For the text-containing cell, return its midpoint in [x, y] coordinate format. 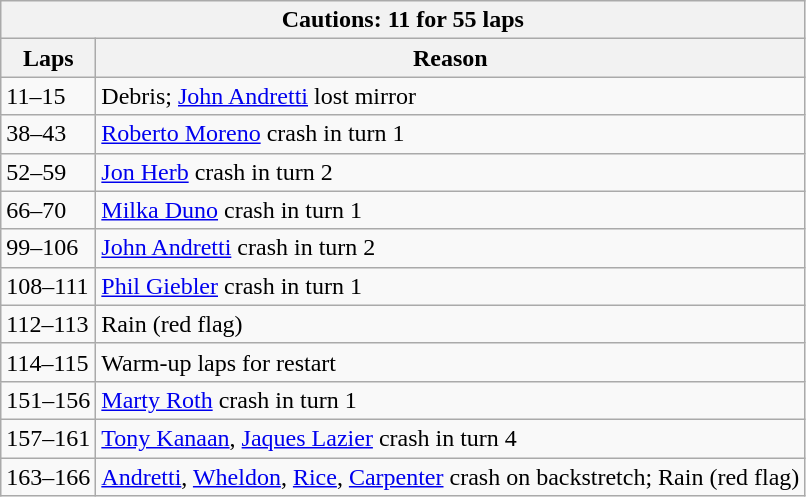
112–113 [48, 324]
52–59 [48, 172]
163–166 [48, 477]
Cautions: 11 for 55 laps [403, 20]
Laps [48, 58]
Tony Kanaan, Jaques Lazier crash in turn 4 [450, 438]
Andretti, Wheldon, Rice, Carpenter crash on backstretch; Rain (red flag) [450, 477]
Debris; John Andretti lost mirror [450, 96]
Milka Duno crash in turn 1 [450, 210]
Reason [450, 58]
John Andretti crash in turn 2 [450, 248]
Jon Herb crash in turn 2 [450, 172]
11–15 [48, 96]
66–70 [48, 210]
Roberto Moreno crash in turn 1 [450, 134]
Marty Roth crash in turn 1 [450, 400]
151–156 [48, 400]
38–43 [48, 134]
114–115 [48, 362]
Warm-up laps for restart [450, 362]
Phil Giebler crash in turn 1 [450, 286]
99–106 [48, 248]
157–161 [48, 438]
Rain (red flag) [450, 324]
108–111 [48, 286]
